Detect which cell encompasses the target text, then output its [X, Y] center coordinate. 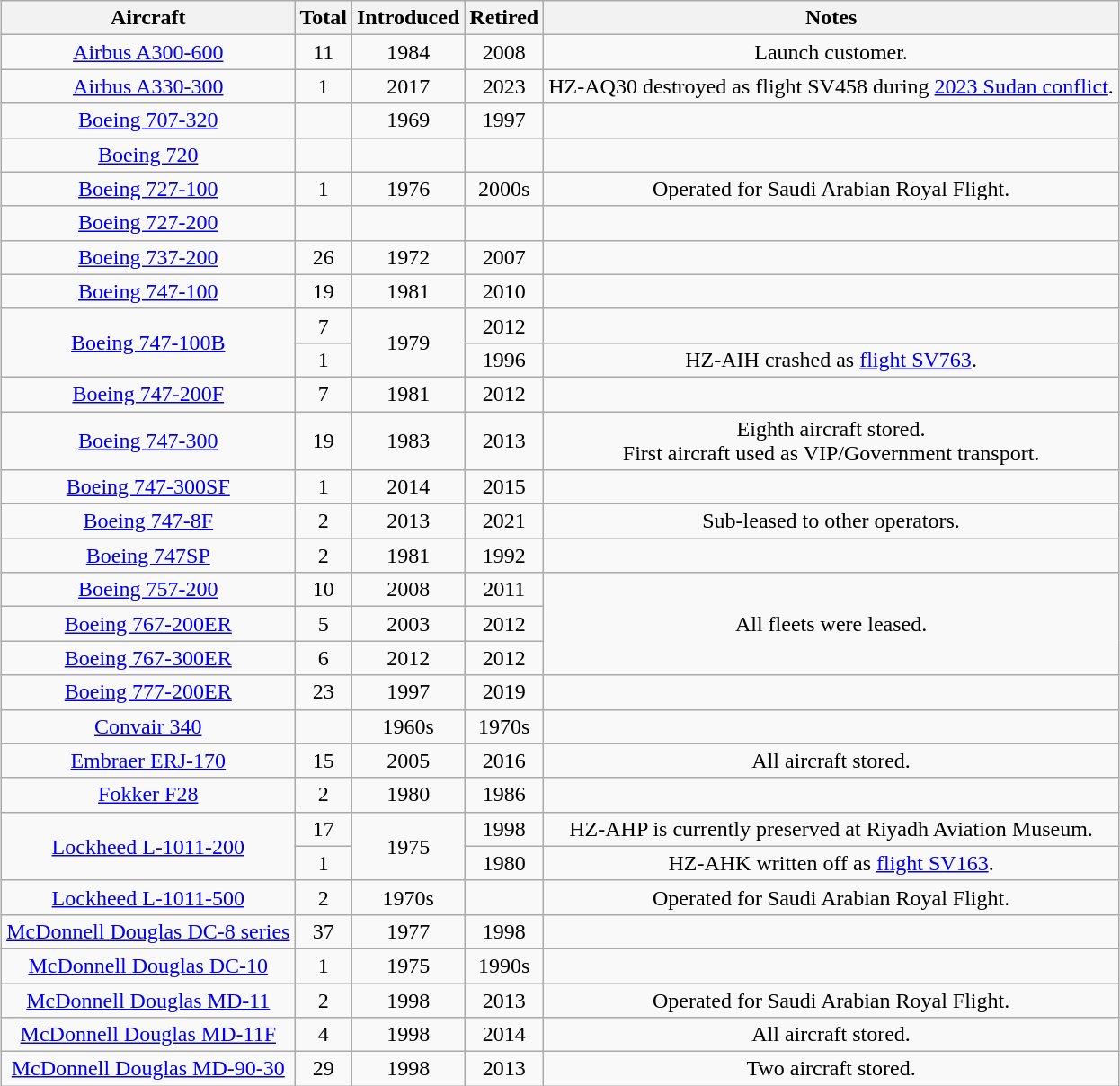
Boeing 747-100B [148, 343]
Boeing 727-100 [148, 189]
Eighth aircraft stored.First aircraft used as VIP/Government transport. [831, 441]
1976 [408, 189]
Lockheed L-1011-500 [148, 897]
37 [324, 931]
2017 [408, 86]
4 [324, 1035]
1969 [408, 120]
15 [324, 761]
2003 [408, 624]
Boeing 747-100 [148, 291]
1977 [408, 931]
Boeing 707-320 [148, 120]
Boeing 757-200 [148, 590]
Launch customer. [831, 52]
Aircraft [148, 18]
26 [324, 257]
HZ-AQ30 destroyed as flight SV458 during 2023 Sudan conflict. [831, 86]
All fleets were leased. [831, 624]
Retired [504, 18]
5 [324, 624]
23 [324, 692]
2019 [504, 692]
17 [324, 829]
Total [324, 18]
6 [324, 658]
Boeing 720 [148, 155]
1996 [504, 360]
Convair 340 [148, 726]
Boeing 747-300 [148, 441]
2000s [504, 189]
Boeing 747SP [148, 556]
1972 [408, 257]
1992 [504, 556]
1979 [408, 343]
Boeing 777-200ER [148, 692]
Boeing 727-200 [148, 223]
1960s [408, 726]
Boeing 747-200F [148, 394]
2023 [504, 86]
McDonnell Douglas DC-8 series [148, 931]
Fokker F28 [148, 795]
10 [324, 590]
29 [324, 1069]
2011 [504, 590]
11 [324, 52]
2016 [504, 761]
McDonnell Douglas MD-11F [148, 1035]
2021 [504, 521]
1984 [408, 52]
Introduced [408, 18]
Boeing 737-200 [148, 257]
McDonnell Douglas MD-11 [148, 1001]
1990s [504, 966]
1986 [504, 795]
2007 [504, 257]
Airbus A300-600 [148, 52]
McDonnell Douglas DC-10 [148, 966]
McDonnell Douglas MD-90-30 [148, 1069]
Embraer ERJ-170 [148, 761]
2015 [504, 487]
Boeing 747-300SF [148, 487]
Sub-leased to other operators. [831, 521]
HZ-AHP is currently preserved at Riyadh Aviation Museum. [831, 829]
HZ-AIH crashed as flight SV763. [831, 360]
1983 [408, 441]
Boeing 767-300ER [148, 658]
Boeing 747-8F [148, 521]
Two aircraft stored. [831, 1069]
HZ-AHK written off as flight SV163. [831, 863]
Airbus A330-300 [148, 86]
Notes [831, 18]
Boeing 767-200ER [148, 624]
2010 [504, 291]
2005 [408, 761]
Lockheed L-1011-200 [148, 846]
